Search for the cell housing the specified text and yield its [x, y] center coordinate. 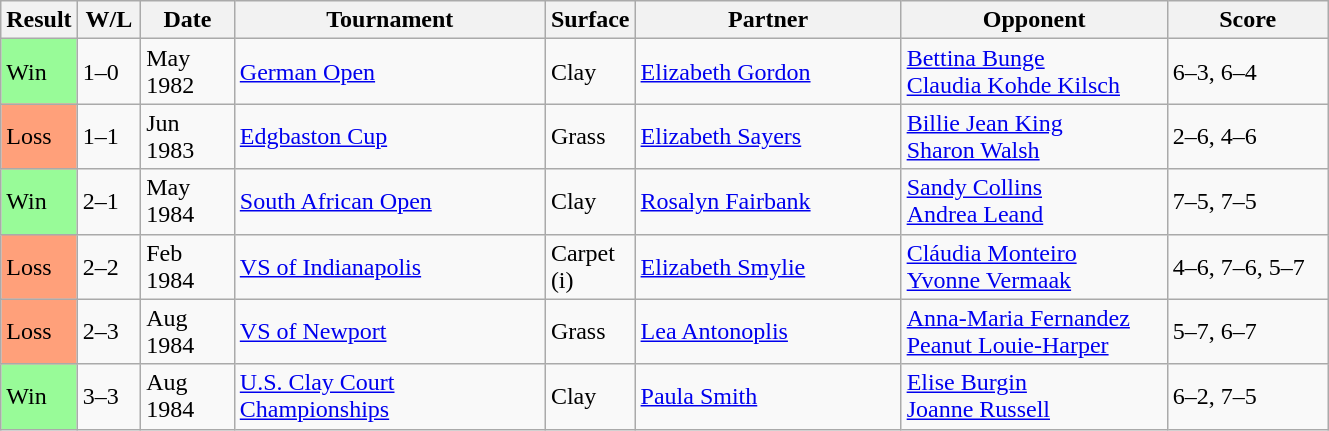
Partner [768, 20]
Elizabeth Gordon [768, 72]
Date [188, 20]
W/L [109, 20]
Jun 1983 [188, 136]
2–6, 4–6 [1248, 136]
6–3, 6–4 [1248, 72]
Surface [590, 20]
Tournament [390, 20]
South African Open [390, 202]
Opponent [1034, 20]
Carpet (i) [590, 266]
Rosalyn Fairbank [768, 202]
U.S. Clay Court Championships [390, 396]
5–7, 6–7 [1248, 332]
Paula Smith [768, 396]
May 1984 [188, 202]
VS of Indianapolis [390, 266]
May 1982 [188, 72]
Edgbaston Cup [390, 136]
VS of Newport [390, 332]
Feb 1984 [188, 266]
Score [1248, 20]
Anna-Maria Fernandez Peanut Louie-Harper [1034, 332]
Elizabeth Sayers [768, 136]
Result [39, 20]
2–3 [109, 332]
4–6, 7–6, 5–7 [1248, 266]
Sandy Collins Andrea Leand [1034, 202]
Elise Burgin Joanne Russell [1034, 396]
German Open [390, 72]
Elizabeth Smylie [768, 266]
1–1 [109, 136]
Lea Antonoplis [768, 332]
Bettina Bunge Claudia Kohde Kilsch [1034, 72]
Cláudia Monteiro Yvonne Vermaak [1034, 266]
7–5, 7–5 [1248, 202]
6–2, 7–5 [1248, 396]
Billie Jean King Sharon Walsh [1034, 136]
2–2 [109, 266]
2–1 [109, 202]
3–3 [109, 396]
1–0 [109, 72]
